Locate the cell with the specified text and output its [X, Y] center coordinate. 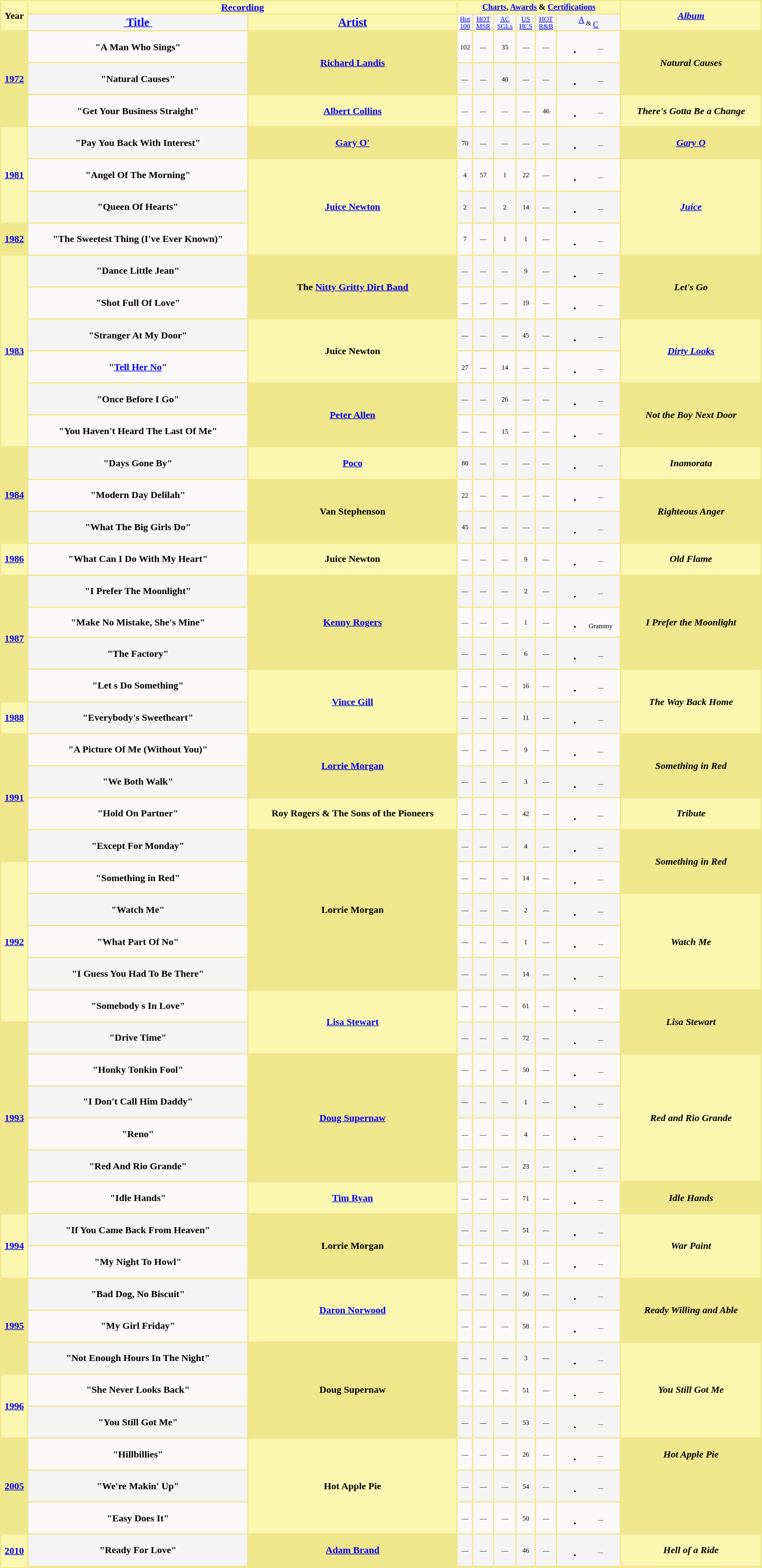
"Queen Of Hearts" [138, 207]
"Make No Mistake, She's Mine" [138, 622]
"Bad Dog, No Biscuit" [138, 1294]
1986 [14, 560]
Recording [243, 7]
"Hillbillies" [138, 1454]
Righteous Anger [691, 511]
"Modern Day Delilah" [138, 495]
1992 [14, 941]
Red and Rio Grande [691, 1118]
Dirty Looks [691, 351]
72 [526, 1038]
23 [526, 1166]
"Dance Little Jean" [138, 271]
"Except For Monday" [138, 846]
1991 [14, 798]
Artist [352, 23]
Hot100 [465, 23]
35 [505, 47]
"She Never Looks Back" [138, 1390]
"I Don't Call Him Daddy" [138, 1102]
"Natural Causes" [138, 79]
"Everybody's Sweetheart" [138, 718]
Album [691, 16]
Tim Ryan [352, 1198]
1987 [14, 638]
27 [465, 367]
Kenny Rogers [352, 622]
"Red And Rio Grande" [138, 1166]
40 [505, 79]
"If You Came Back From Heaven" [138, 1230]
War Paint [691, 1246]
Let's Go [691, 287]
102 [465, 47]
Van Stephenson [352, 511]
1972 [14, 79]
"Reno" [138, 1133]
"The Factory" [138, 654]
"Hold On Partner" [138, 814]
Vince Gill [352, 701]
19 [526, 303]
The Way Back Home [691, 701]
Richard Landis [352, 63]
31 [526, 1262]
"Somebody s In Love" [138, 1006]
"Idle Hands" [138, 1198]
"Tell Her No" [138, 367]
Grammy [588, 622]
Hell of a Ride [691, 1550]
54 [526, 1486]
"My Night To Howl" [138, 1262]
"We're Makin' Up" [138, 1486]
"My Girl Friday" [138, 1326]
Gary O' [352, 143]
Albert Collins [352, 111]
"The Sweetest Thing (I've Ever Known)" [138, 239]
16 [526, 686]
1981 [14, 175]
53 [526, 1422]
Charts, Awards & Certifications [539, 7]
7 [465, 239]
Idle Hands [691, 1198]
Peter Allen [352, 415]
1993 [14, 1117]
A & C [588, 23]
Poco [352, 463]
61 [526, 1006]
"Ready For Love" [138, 1550]
I Prefer the Moonlight [691, 622]
1984 [14, 495]
2010 [14, 1551]
"Days Gone By" [138, 463]
"A Picture Of Me (Without You)" [138, 750]
Old Flame [691, 560]
1994 [14, 1246]
"I Prefer The Moonlight" [138, 591]
"What Part Of No" [138, 941]
1982 [14, 239]
1983 [14, 351]
57 [483, 175]
HOTR&B [546, 23]
"What Can I Do With My Heart" [138, 560]
"Once Before I Go" [138, 399]
Title [138, 23]
80 [465, 463]
Natural Causes [691, 63]
70 [465, 143]
"Something in Red" [138, 878]
"Honky Tonkin Fool" [138, 1070]
"We Both Walk" [138, 781]
The Nitty Gritty Dirt Band [352, 287]
"Watch Me" [138, 910]
15 [505, 431]
"Stranger At My Door" [138, 335]
USHCS [526, 23]
"Pay You Back With Interest" [138, 143]
ACSGLs [505, 23]
Gary O [691, 143]
1988 [14, 718]
Ready Willing and Able [691, 1310]
1996 [14, 1406]
Juice [691, 207]
Not the Boy Next Door [691, 415]
"Drive Time" [138, 1038]
"A Man Who Sings" [138, 47]
"Not Enough Hours In The Night" [138, 1358]
Adam Brand [352, 1550]
Watch Me [691, 942]
Daron Norwood [352, 1310]
"Easy Does It" [138, 1518]
"You Still Got Me" [138, 1422]
42 [526, 814]
6 [526, 654]
58 [526, 1326]
You Still Got Me [691, 1390]
HOTMSR [483, 23]
Year [14, 16]
71 [526, 1198]
Tribute [691, 814]
"I Guess You Had To Be There" [138, 974]
Roy Rogers & The Sons of the Pioneers [352, 814]
1995 [14, 1326]
"What The Big Girls Do" [138, 527]
"You Haven't Heard The Last Of Me" [138, 431]
"Let s Do Something" [138, 686]
There's Gotta Be a Change [691, 111]
Inamorata [691, 463]
"Angel Of The Morning" [138, 175]
"Shot Full Of Love" [138, 303]
"Get Your Business Straight" [138, 111]
11 [526, 718]
2005 [14, 1486]
